Find where the given text appears and provide that cell's center as (x, y) coordinate. 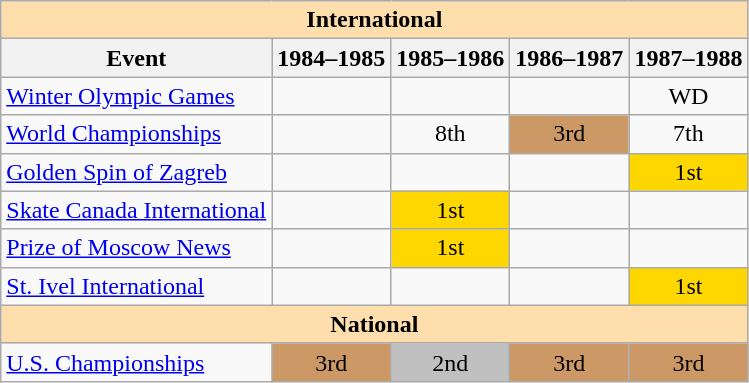
2nd (450, 362)
1984–1985 (332, 58)
Winter Olympic Games (136, 96)
8th (450, 134)
WD (688, 96)
World Championships (136, 134)
St. Ivel International (136, 286)
Golden Spin of Zagreb (136, 172)
Event (136, 58)
1987–1988 (688, 58)
7th (688, 134)
U.S. Championships (136, 362)
International (374, 20)
1986–1987 (570, 58)
National (374, 324)
1985–1986 (450, 58)
Prize of Moscow News (136, 248)
Skate Canada International (136, 210)
